Return the [x, y] coordinate for the center point of the cell that contains the specified text.  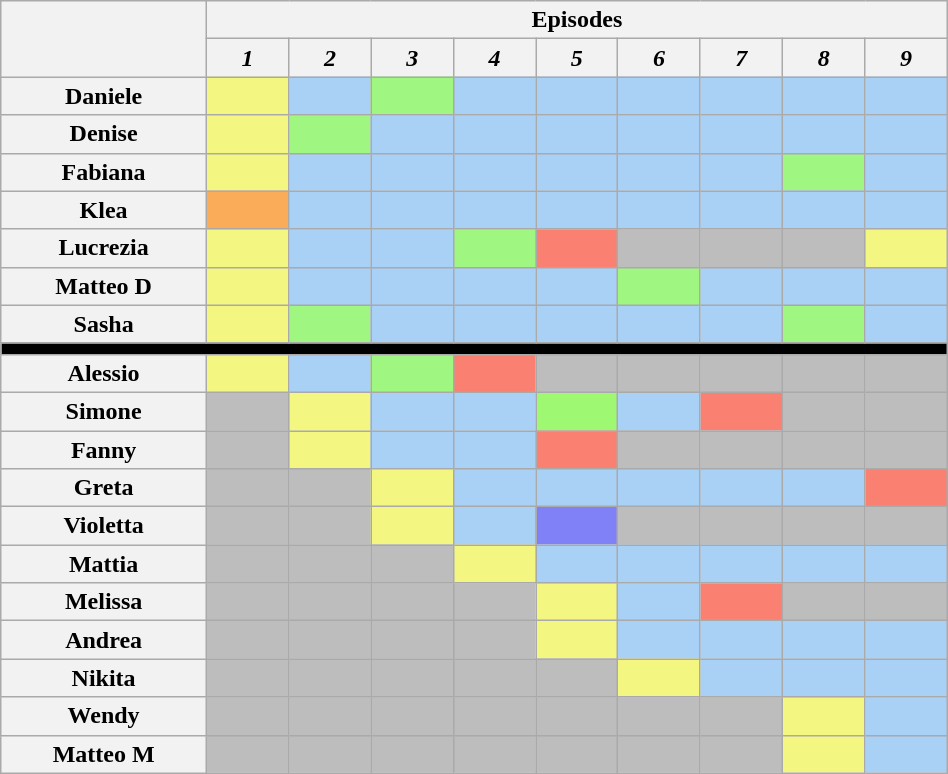
4 [494, 58]
Fabiana [104, 172]
Klea [104, 210]
5 [577, 58]
Alessio [104, 373]
Andrea [104, 640]
Simone [104, 411]
2 [330, 58]
6 [659, 58]
Wendy [104, 716]
Lucrezia [104, 248]
Daniele [104, 96]
Sasha [104, 324]
7 [741, 58]
3 [412, 58]
Matteo D [104, 286]
1 [247, 58]
Melissa [104, 602]
Violetta [104, 526]
Mattia [104, 564]
Denise [104, 134]
9 [906, 58]
Fanny [104, 449]
Episodes [576, 20]
Nikita [104, 678]
8 [824, 58]
Greta [104, 488]
Matteo M [104, 754]
